Identify which cell holds the provided text, then report its (x, y) central coordinate. 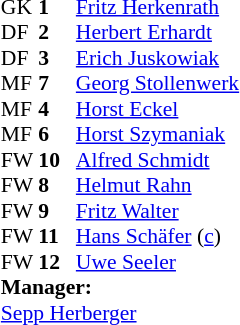
11 (57, 237)
2 (57, 33)
Uwe Seeler (158, 262)
Herbert Erhardt (158, 33)
Fritz Walter (158, 211)
12 (57, 262)
4 (57, 109)
Horst Eckel (158, 109)
Erich Juskowiak (158, 58)
9 (57, 211)
Helmut Rahn (158, 185)
6 (57, 135)
Georg Stollenwerk (158, 83)
7 (57, 83)
Alfred Schmidt (158, 160)
Manager: (120, 287)
Horst Szymaniak (158, 135)
3 (57, 58)
Hans Schäfer (c) (158, 237)
8 (57, 185)
10 (57, 160)
